Search for the cell housing the specified text and yield its [x, y] center coordinate. 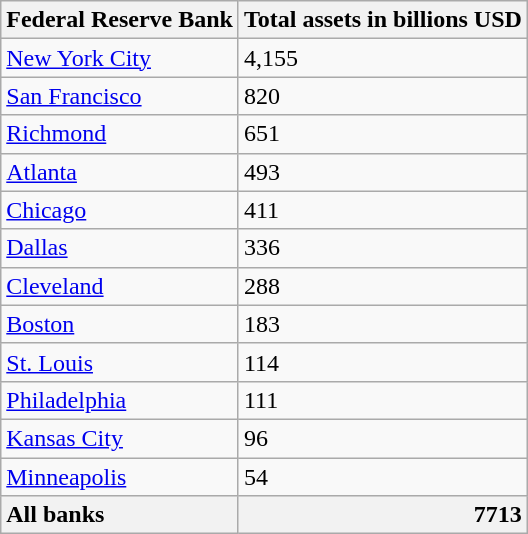
Cleveland [120, 286]
411 [382, 210]
651 [382, 134]
183 [382, 324]
336 [382, 248]
Atlanta [120, 172]
7713 [382, 515]
493 [382, 172]
Boston [120, 324]
New York City [120, 58]
San Francisco [120, 96]
Minneapolis [120, 477]
Kansas City [120, 438]
Richmond [120, 134]
4,155 [382, 58]
Philadelphia [120, 400]
54 [382, 477]
Federal Reserve Bank [120, 20]
All banks [120, 515]
96 [382, 438]
288 [382, 286]
Dallas [120, 248]
Chicago [120, 210]
Total assets in billions USD [382, 20]
111 [382, 400]
114 [382, 362]
St. Louis [120, 362]
820 [382, 96]
